Search for the cell housing the specified text and yield its (x, y) center coordinate. 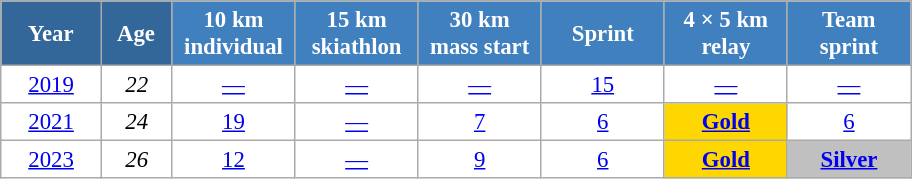
2019 (52, 85)
4 × 5 km relay (726, 34)
Silver (848, 160)
10 km individual (234, 34)
24 (136, 122)
22 (136, 85)
12 (234, 160)
15 (602, 85)
7 (480, 122)
15 km skiathlon (356, 34)
9 (480, 160)
30 km mass start (480, 34)
2021 (52, 122)
26 (136, 160)
2023 (52, 160)
Sprint (602, 34)
Age (136, 34)
19 (234, 122)
Year (52, 34)
Team sprint (848, 34)
